Locate the cell with the specified text and output its (X, Y) center coordinate. 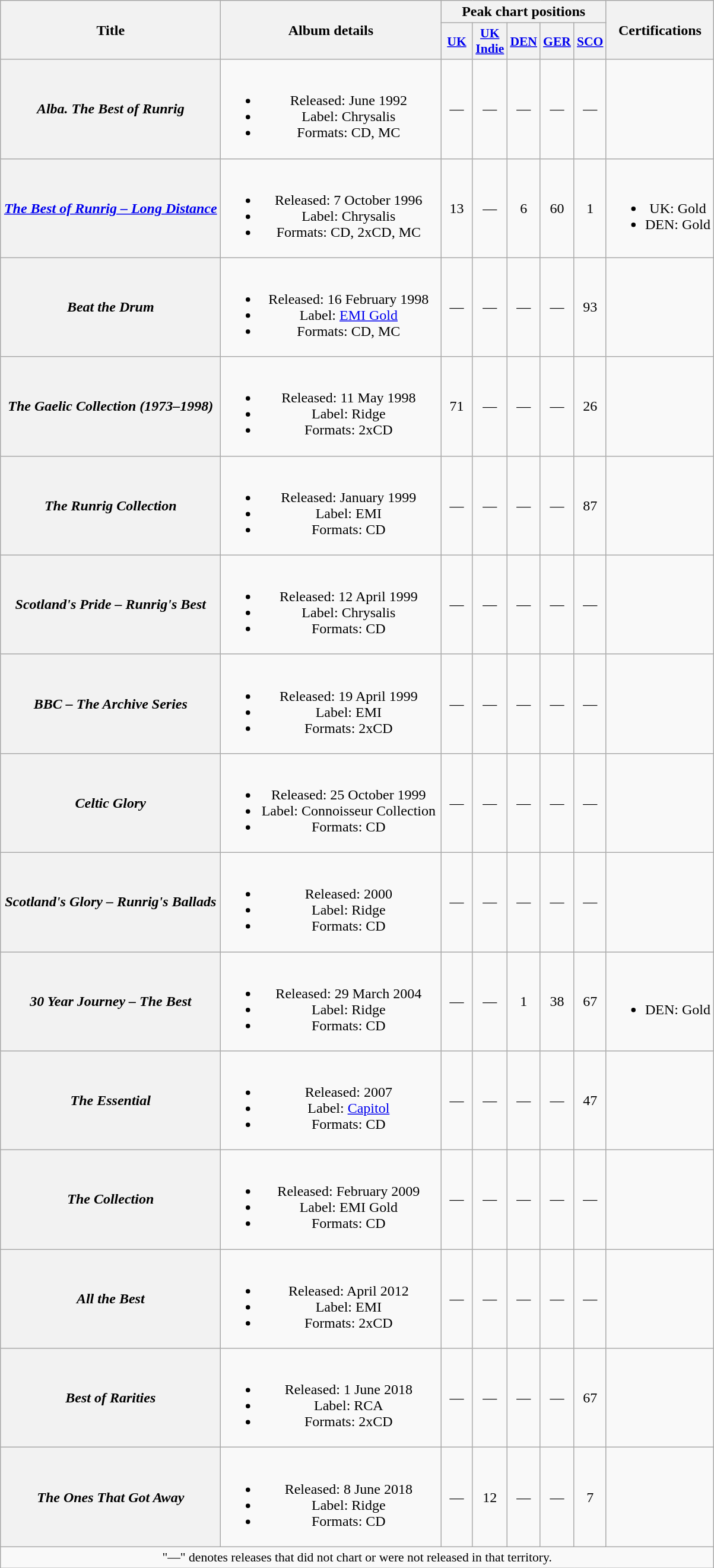
Released: 25 October 1999Label: Connoisseur CollectionFormats: CD (331, 802)
47 (590, 1100)
Beat the Drum (110, 307)
30 Year Journey – The Best (110, 1002)
Released: 29 March 2004Label: RidgeFormats: CD (331, 1002)
"—" denotes releases that did not chart or were not released in that territory. (357, 1557)
All the Best (110, 1299)
Best of Rarities (110, 1398)
Peak chart positions (523, 12)
DEN (523, 42)
Released: 2000Label: RidgeFormats: CD (331, 902)
Released: 1 June 2018Label: RCAFormats: 2xCD (331, 1398)
BBC – The Archive Series (110, 704)
Certifications (660, 30)
Released: 11 May 1998Label: RidgeFormats: 2xCD (331, 406)
Released: 19 April 1999Label: EMIFormats: 2xCD (331, 704)
The Runrig Collection (110, 506)
12 (490, 1497)
The Gaelic Collection (1973–1998) (110, 406)
93 (590, 307)
71 (457, 406)
Album details (331, 30)
Celtic Glory (110, 802)
26 (590, 406)
7 (590, 1497)
Scotland's Pride – Runrig's Best (110, 604)
The Collection (110, 1200)
Released: January 1999Label: EMIFormats: CD (331, 506)
The Best of Runrig – Long Distance (110, 208)
13 (457, 208)
The Ones That Got Away (110, 1497)
SCO (590, 42)
Released: 12 April 1999Label: ChrysalisFormats: CD (331, 604)
87 (590, 506)
6 (523, 208)
UK: GoldDEN: Gold (660, 208)
Title (110, 30)
The Essential (110, 1100)
Released: 7 October 1996Label: ChrysalisFormats: CD, 2xCD, MC (331, 208)
38 (557, 1002)
Released: 16 February 1998Label: EMI GoldFormats: CD, MC (331, 307)
DEN: Gold (660, 1002)
Released: February 2009Label: EMI GoldFormats: CD (331, 1200)
Released: 2007Label: CapitolFormats: CD (331, 1100)
GER (557, 42)
UK (457, 42)
Released: June 1992Label: ChrysalisFormats: CD, MC (331, 109)
Released: 8 June 2018Label: RidgeFormats: CD (331, 1497)
UK Indie (490, 42)
Alba. The Best of Runrig (110, 109)
Scotland's Glory – Runrig's Ballads (110, 902)
60 (557, 208)
Released: April 2012Label: EMIFormats: 2xCD (331, 1299)
